Scan for the cell matching the given text and deliver its [X, Y] coordinate at center. 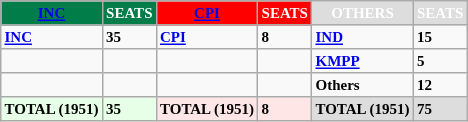
15 [440, 37]
KMPP [363, 61]
IND [363, 37]
OTHERS [363, 13]
75 [440, 109]
12 [440, 85]
5 [440, 61]
Others [363, 85]
